Search for the cell housing the specified text and yield its (x, y) center coordinate. 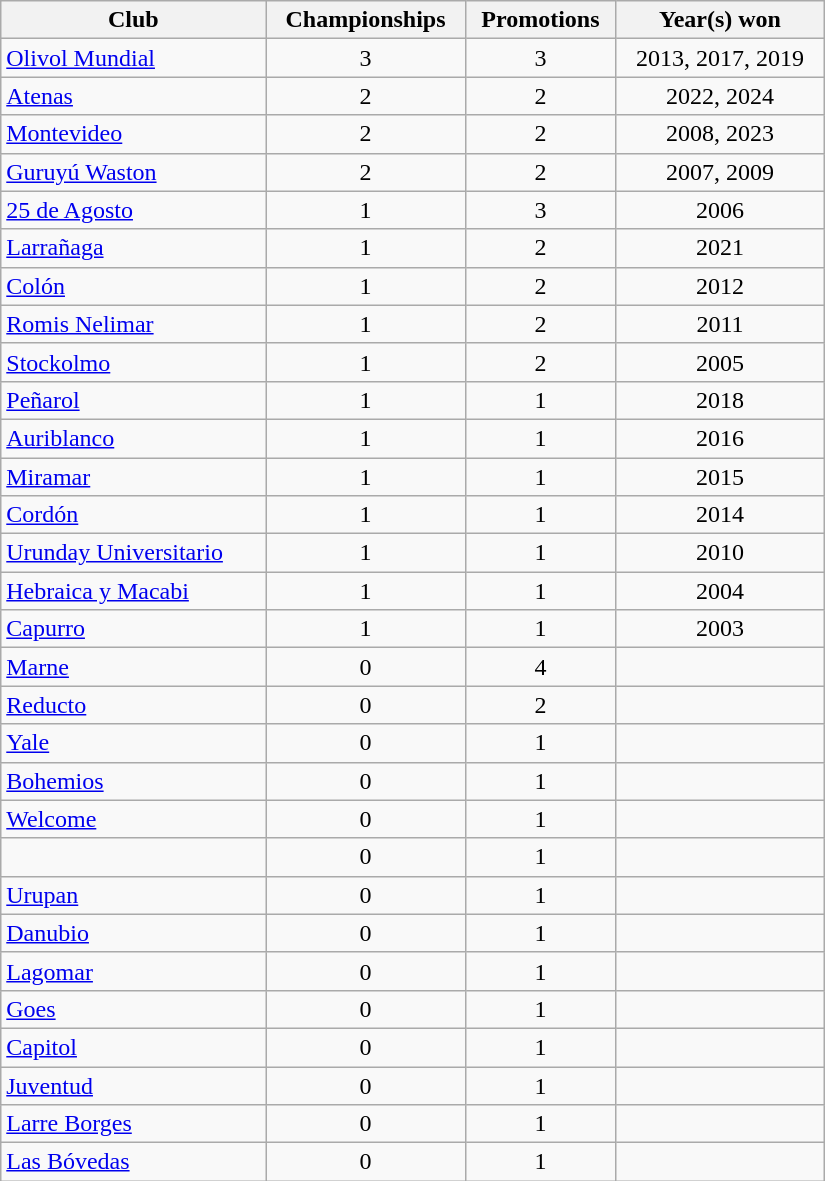
2006 (720, 210)
Romis Nelimar (134, 324)
2005 (720, 362)
Welcome (134, 819)
2016 (720, 438)
Juventud (134, 1085)
Stockolmo (134, 362)
Marne (134, 667)
2022, 2024 (720, 96)
Olivol Mundial (134, 58)
Bohemios (134, 781)
2021 (720, 248)
2012 (720, 286)
Urupan (134, 895)
Guruyú Waston (134, 172)
Las Bóvedas (134, 1162)
Cordón (134, 515)
Atenas (134, 96)
4 (540, 667)
2003 (720, 629)
2011 (720, 324)
Capitol (134, 1047)
2015 (720, 477)
2014 (720, 515)
Championships (366, 20)
Larre Borges (134, 1124)
Promotions (540, 20)
Hebraica y Macabi (134, 591)
2007, 2009 (720, 172)
Miramar (134, 477)
Yale (134, 743)
2008, 2023 (720, 134)
Danubio (134, 933)
2013, 2017, 2019 (720, 58)
Auriblanco (134, 438)
Club (134, 20)
Reducto (134, 705)
Goes (134, 1009)
Colón (134, 286)
Peñarol (134, 400)
2010 (720, 553)
2018 (720, 400)
25 de Agosto (134, 210)
Montevideo (134, 134)
Lagomar (134, 971)
Capurro (134, 629)
Larrañaga (134, 248)
Year(s) won (720, 20)
2004 (720, 591)
Urunday Universitario (134, 553)
